For the text-containing cell, return its midpoint in [X, Y] coordinate format. 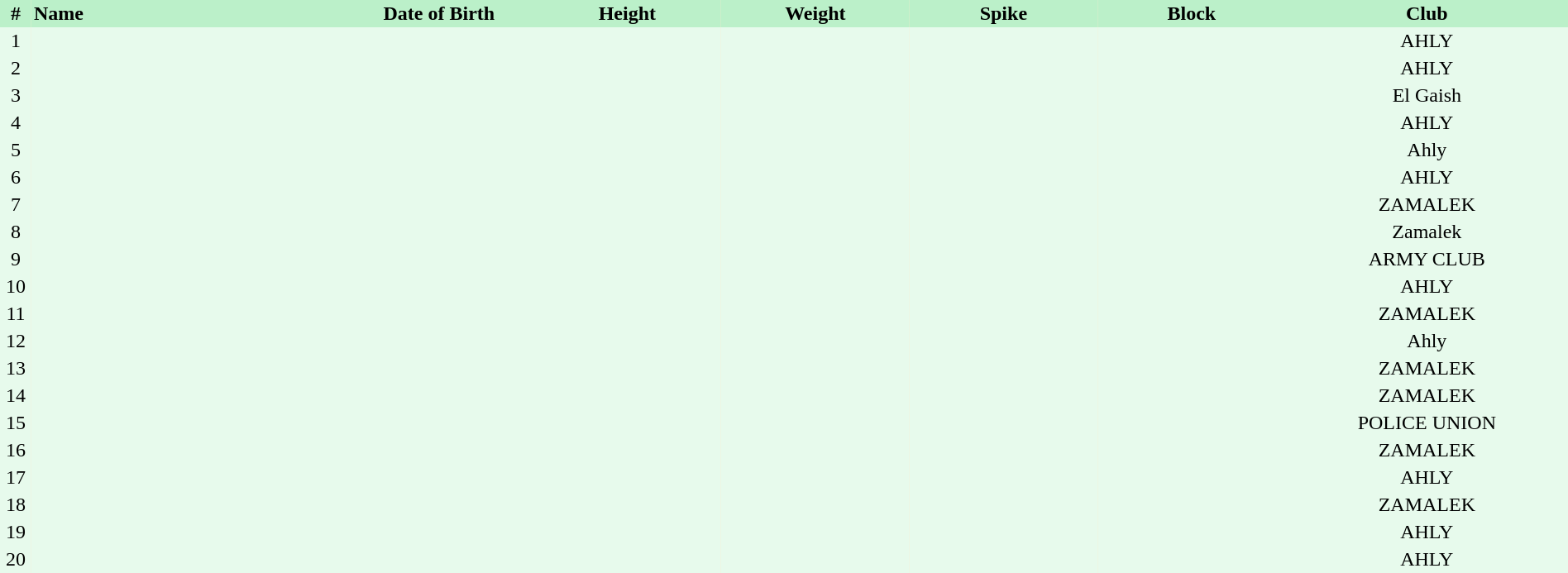
Height [628, 13]
14 [16, 395]
Name [189, 13]
17 [16, 478]
12 [16, 341]
4 [16, 122]
Zamalek [1427, 232]
18 [16, 504]
19 [16, 532]
Spike [1004, 13]
20 [16, 559]
# [16, 13]
Club [1427, 13]
7 [16, 205]
ARMY CLUB [1427, 260]
6 [16, 177]
10 [16, 286]
5 [16, 150]
Weight [815, 13]
3 [16, 96]
8 [16, 232]
9 [16, 260]
15 [16, 423]
El Gaish [1427, 96]
Date of Birth [439, 13]
2 [16, 68]
1 [16, 41]
13 [16, 369]
Block [1192, 13]
11 [16, 314]
POLICE UNION [1427, 423]
16 [16, 450]
